Locate the cell with the specified text and output its (x, y) center coordinate. 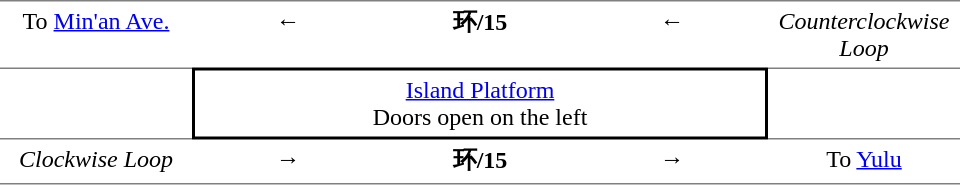
To Yulu (864, 162)
To Min'an Ave. (96, 34)
Counterclockwise Loop (864, 34)
Clockwise Loop (96, 162)
Island PlatformDoors open on the left (480, 104)
